Find where the given text appears and provide that cell's center as (x, y) coordinate. 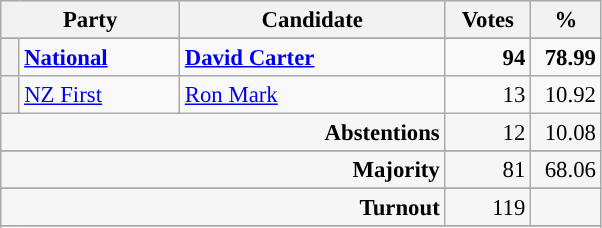
Abstentions (223, 133)
Party (90, 20)
Candidate (312, 20)
12 (488, 133)
119 (488, 208)
Votes (488, 20)
81 (488, 170)
10.92 (566, 95)
David Carter (312, 58)
94 (488, 58)
Majority (223, 170)
Turnout (223, 208)
Ron Mark (312, 95)
National (100, 58)
% (566, 20)
68.06 (566, 170)
78.99 (566, 58)
13 (488, 95)
10.08 (566, 133)
NZ First (100, 95)
